Find where the given text appears and provide that cell's center as (X, Y) coordinate. 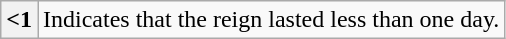
<1 (20, 20)
Indicates that the reign lasted less than one day. (272, 20)
